Return (x, y) of the center of cell containing provided text 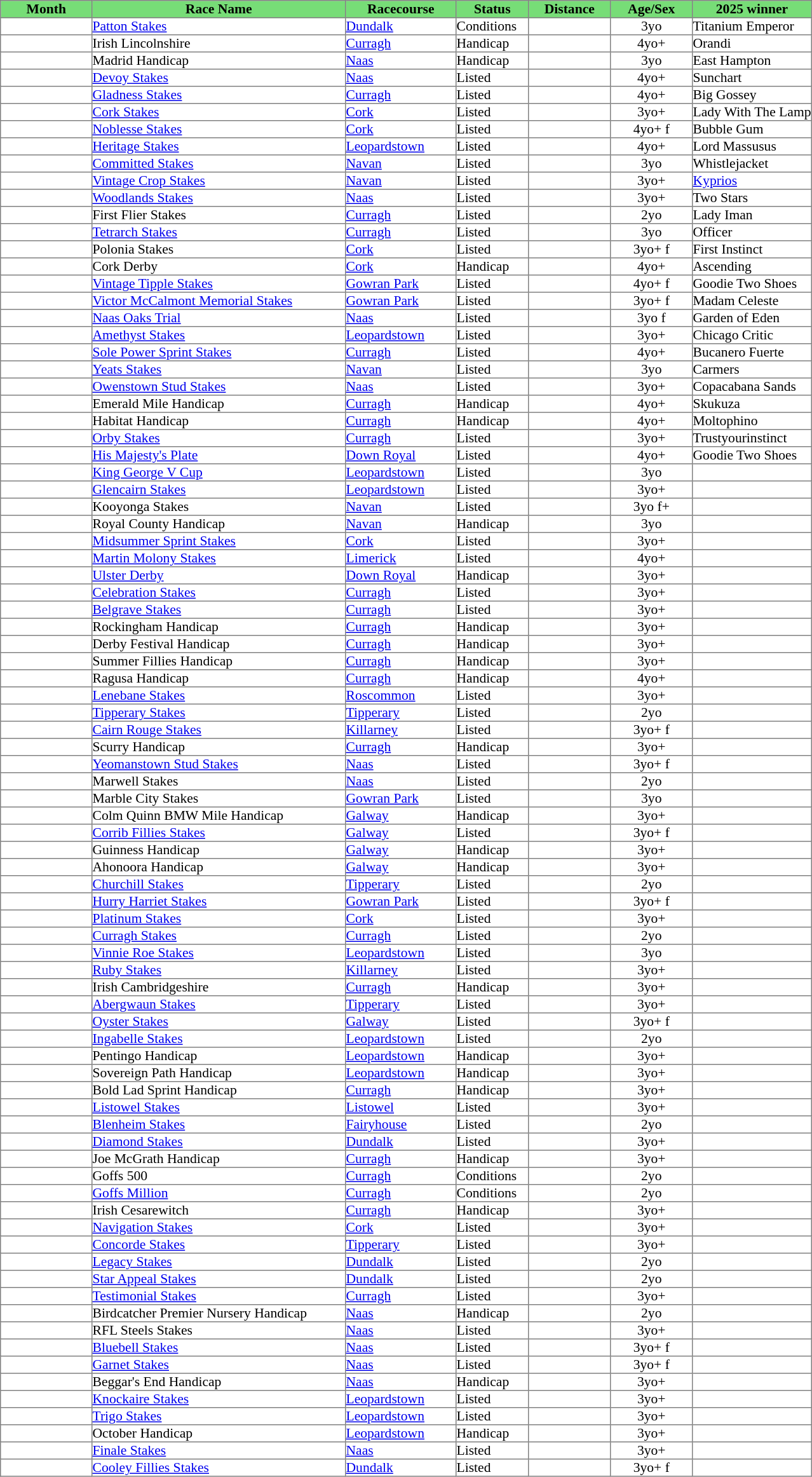
Big Gossey (752, 95)
Status (492, 9)
Abergwaun Stakes (219, 1004)
Midsummer Sprint Stakes (219, 541)
Corrib Fillies Stakes (219, 833)
Race Name (219, 9)
East Hampton (752, 61)
Habitat Handicap (219, 421)
Navigation Stakes (219, 1228)
Ulster Derby (219, 576)
Listowel (401, 1107)
Trigo Stakes (219, 1416)
Guinness Handicap (219, 850)
Distance (569, 9)
Birdcatcher Premier Nursery Handicap (219, 1313)
Victor McCalmont Memorial Stakes (219, 301)
Testimonial Stakes (219, 1297)
Goffs 500 (219, 1176)
3yo f (652, 318)
Finale Stakes (219, 1450)
Two Stars (752, 198)
Garnet Stakes (219, 1365)
Vinnie Roe Stakes (219, 953)
Scurry Handicap (219, 747)
Sunchart (752, 78)
Patton Stakes (219, 27)
Moltophino (752, 421)
Joe McGrath Handicap (219, 1159)
Kooyonga Stakes (219, 507)
Polonia Stakes (219, 249)
Goffs Million (219, 1194)
Bold Lad Sprint Handicap (219, 1091)
Month (46, 9)
Noblesse Stakes (219, 130)
Marwell Stakes (219, 782)
Tipperary Stakes (219, 713)
RFL Steels Stakes (219, 1331)
Ingabelle Stakes (219, 1038)
Cork Stakes (219, 112)
Derby Festival Handicap (219, 644)
Vintage Tipple Stakes (219, 283)
Kyprios (752, 180)
Curragh Stakes (219, 936)
Skukuza (752, 404)
Orandi (752, 43)
Glencairn Stakes (219, 489)
Royal County Handicap (219, 524)
Committed Stakes (219, 164)
Irish Cambridgeshire (219, 988)
Fairyhouse (401, 1125)
Ragusa Handicap (219, 679)
Marble City Stakes (219, 798)
Trustyourinstinct (752, 439)
Pentingo Handicap (219, 1056)
Colm Quinn BMW Mile Handicap (219, 816)
Listowel Stakes (219, 1107)
Devoy Stakes (219, 78)
Carmers (752, 370)
Chicago Critic (752, 336)
Cooley Fillies Stakes (219, 1468)
Celebration Stakes (219, 592)
Blenheim Stakes (219, 1125)
Belgrave Stakes (219, 610)
Age/Sex (652, 9)
Rockingham Handicap (219, 627)
King George V Cup (219, 473)
Churchill Stakes (219, 885)
Platinum Stakes (219, 919)
Yeomanstown Stud Stakes (219, 764)
Madrid Handicap (219, 61)
Hurry Harriet Stakes (219, 901)
Oyster Stakes (219, 1022)
Limerick (401, 558)
Lord Massusus (752, 146)
Garden of Eden (752, 318)
Irish Cesarewitch (219, 1210)
Ascending (752, 267)
Cork Derby (219, 267)
Sole Power Sprint Stakes (219, 352)
Madam Celeste (752, 301)
Bluebell Stakes (219, 1347)
Knockaire Stakes (219, 1399)
Whistlejacket (752, 164)
Officer (752, 233)
Titanium Emperor (752, 27)
October Handicap (219, 1434)
Legacy Stakes (219, 1262)
Orby Stakes (219, 439)
Cairn Rouge Stakes (219, 730)
Tetrarch Stakes (219, 233)
Diamond Stakes (219, 1141)
Star Appeal Stakes (219, 1279)
Concorde Stakes (219, 1244)
Vintage Crop Stakes (219, 180)
Emerald Mile Handicap (219, 404)
Irish Lincolnshire (219, 43)
Gladness Stakes (219, 95)
Naas Oaks Trial (219, 318)
Sovereign Path Handicap (219, 1073)
Heritage Stakes (219, 146)
Bubble Gum (752, 130)
Yeats Stakes (219, 370)
Lady With The Lamp (752, 112)
Lady Iman (752, 215)
Lenebane Stakes (219, 695)
Ruby Stakes (219, 970)
3yo f+ (652, 507)
Beggar's End Handicap (219, 1382)
Ahonoora Handicap (219, 867)
Bucanero Fuerte (752, 352)
Roscommon (401, 695)
First Flier Stakes (219, 215)
2025 winner (752, 9)
Martin Molony Stakes (219, 558)
First Instinct (752, 249)
Owenstown Stud Stakes (219, 386)
Copacabana Sands (752, 386)
Summer Fillies Handicap (219, 661)
His Majesty's Plate (219, 455)
Amethyst Stakes (219, 336)
Racecourse (401, 9)
Woodlands Stakes (219, 198)
